Determine the (X, Y) coordinate at the center of the cell enclosing the given text.  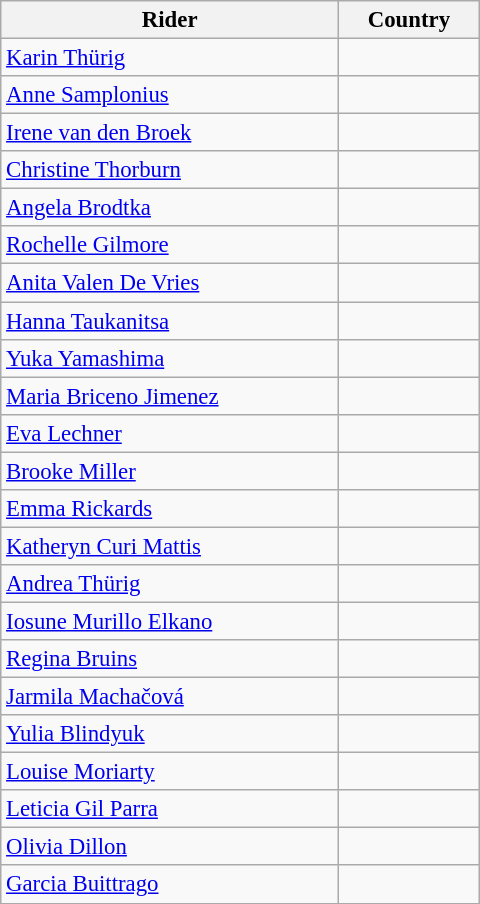
Olivia Dillon (170, 847)
Brooke Miller (170, 471)
Leticia Gil Parra (170, 809)
Garcia Buittrago (170, 885)
Louise Moriarty (170, 772)
Eva Lechner (170, 433)
Emma Rickards (170, 509)
Angela Brodtka (170, 208)
Anne Samplonius (170, 95)
Maria Briceno Jimenez (170, 396)
Iosune Murillo Elkano (170, 621)
Katheryn Curi Mattis (170, 546)
Jarmila Machačová (170, 697)
Rider (170, 20)
Hanna Taukanitsa (170, 321)
Country (410, 20)
Christine Thorburn (170, 170)
Yuka Yamashima (170, 358)
Irene van den Broek (170, 133)
Karin Thürig (170, 58)
Regina Bruins (170, 659)
Anita Valen De Vries (170, 283)
Yulia Blindyuk (170, 734)
Rochelle Gilmore (170, 245)
Andrea Thürig (170, 584)
